Return (X, Y) of the center of cell containing provided text 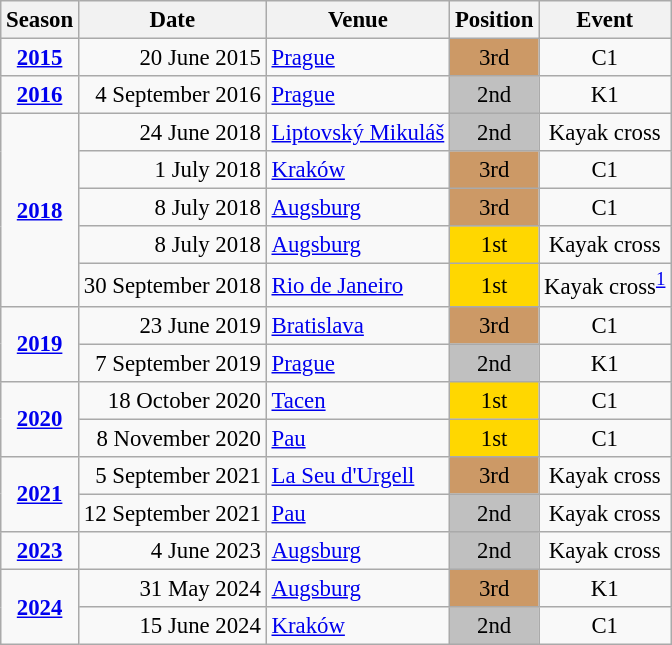
5 September 2021 (172, 476)
2019 (40, 344)
20 June 2015 (172, 58)
Venue (358, 20)
2016 (40, 95)
2015 (40, 58)
1 July 2018 (172, 170)
4 June 2023 (172, 551)
2024 (40, 606)
12 September 2021 (172, 513)
Bratislava (358, 325)
2021 (40, 494)
31 May 2024 (172, 588)
Position (494, 20)
4 September 2016 (172, 95)
Liptovský Mikuláš (358, 133)
Tacen (358, 400)
Rio de Janeiro (358, 285)
2018 (40, 210)
18 October 2020 (172, 400)
15 June 2024 (172, 626)
30 September 2018 (172, 285)
La Seu d'Urgell (358, 476)
Season (40, 20)
23 June 2019 (172, 325)
2020 (40, 418)
7 September 2019 (172, 363)
24 June 2018 (172, 133)
Date (172, 20)
8 November 2020 (172, 438)
2023 (40, 551)
Event (605, 20)
Kayak cross1 (605, 285)
